Scan for the cell matching the given text and deliver its [x, y] coordinate at center. 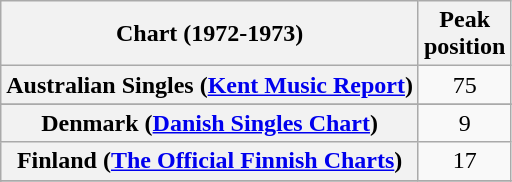
Chart (1972-1973) [210, 34]
Denmark (Danish Singles Chart) [210, 123]
Australian Singles (Kent Music Report) [210, 85]
Finland (The Official Finnish Charts) [210, 161]
9 [464, 123]
Peakposition [464, 34]
75 [464, 85]
17 [464, 161]
